Pinpoint the cell where the given text exists, returning its (X, Y) midpoint coordinate. 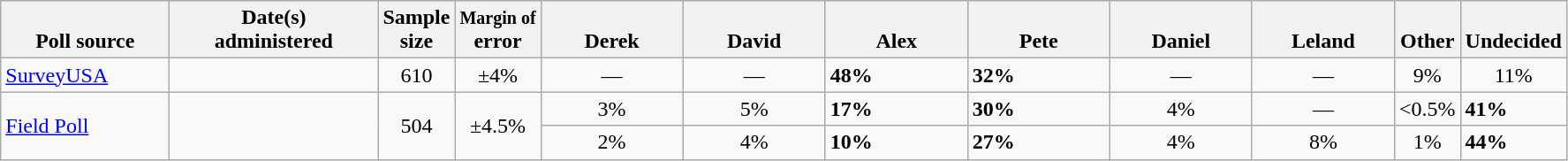
41% (1513, 109)
Poll source (85, 30)
Margin oferror (498, 30)
17% (896, 109)
5% (754, 109)
30% (1039, 109)
Field Poll (85, 126)
Other (1428, 30)
3% (611, 109)
±4.5% (498, 126)
Alex (896, 30)
Daniel (1180, 30)
Samplesize (417, 30)
Date(s)administered (274, 30)
9% (1428, 75)
48% (896, 75)
<0.5% (1428, 109)
8% (1323, 142)
11% (1513, 75)
Undecided (1513, 30)
610 (417, 75)
10% (896, 142)
2% (611, 142)
±4% (498, 75)
Derek (611, 30)
27% (1039, 142)
David (754, 30)
Leland (1323, 30)
504 (417, 126)
44% (1513, 142)
32% (1039, 75)
1% (1428, 142)
SurveyUSA (85, 75)
Pete (1039, 30)
